Capture the cell that displays the provided text and extract its [X, Y] central coordinate. 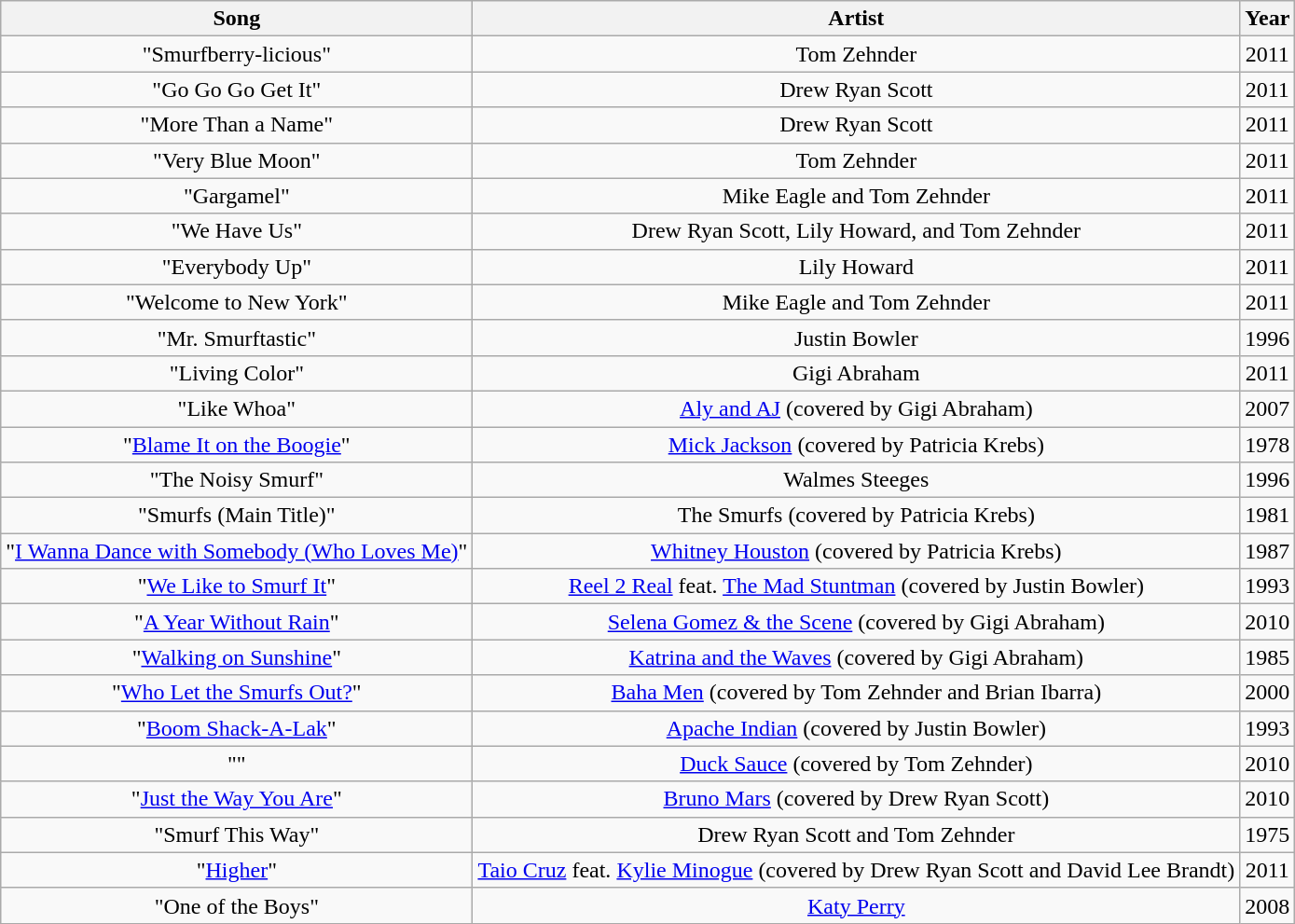
Song [237, 19]
Baha Men (covered by Tom Zehnder and Brian Ibarra) [856, 693]
Drew Ryan Scott, Lily Howard, and Tom Zehnder [856, 231]
1981 [1268, 516]
Justin Bowler [856, 338]
Apache Indian (covered by Justin Bowler) [856, 728]
Year [1268, 19]
Aly and AJ (covered by Gigi Abraham) [856, 408]
"Mr. Smurftastic" [237, 338]
"A Year Without Rain" [237, 622]
"We Have Us" [237, 231]
"We Like to Smurf It" [237, 586]
"I Wanna Dance with Somebody (Who Loves Me)" [237, 551]
Taio Cruz feat. Kylie Minogue (covered by Drew Ryan Scott and David Lee Brandt) [856, 870]
Katy Perry [856, 905]
Duck Sauce (covered by Tom Zehnder) [856, 764]
Lily Howard [856, 267]
"Just the Way You Are" [237, 799]
"Welcome to New York" [237, 302]
"The Noisy Smurf" [237, 480]
"Go Go Go Get It" [237, 90]
Reel 2 Real feat. The Mad Stuntman (covered by Justin Bowler) [856, 586]
2007 [1268, 408]
Mick Jackson (covered by Patricia Krebs) [856, 445]
"Smurf This Way" [237, 834]
1978 [1268, 445]
Drew Ryan Scott and Tom Zehnder [856, 834]
1985 [1268, 657]
"Boom Shack-A-Lak" [237, 728]
"One of the Boys" [237, 905]
2008 [1268, 905]
2000 [1268, 693]
"Smurfberry-licious" [237, 54]
"Gargamel" [237, 196]
"Blame It on the Boogie" [237, 445]
"Living Color" [237, 373]
"More Than a Name" [237, 125]
"Who Let the Smurfs Out?" [237, 693]
"Everybody Up" [237, 267]
Selena Gomez & the Scene (covered by Gigi Abraham) [856, 622]
"Very Blue Moon" [237, 160]
Bruno Mars (covered by Drew Ryan Scott) [856, 799]
1987 [1268, 551]
The Smurfs (covered by Patricia Krebs) [856, 516]
Katrina and the Waves (covered by Gigi Abraham) [856, 657]
"Walking on Sunshine" [237, 657]
"" [237, 764]
1975 [1268, 834]
"Higher" [237, 870]
Walmes Steeges [856, 480]
Artist [856, 19]
"Like Whoa" [237, 408]
Gigi Abraham [856, 373]
Whitney Houston (covered by Patricia Krebs) [856, 551]
"Smurfs (Main Title)" [237, 516]
